Identify which cell holds the provided text, then report its [x, y] central coordinate. 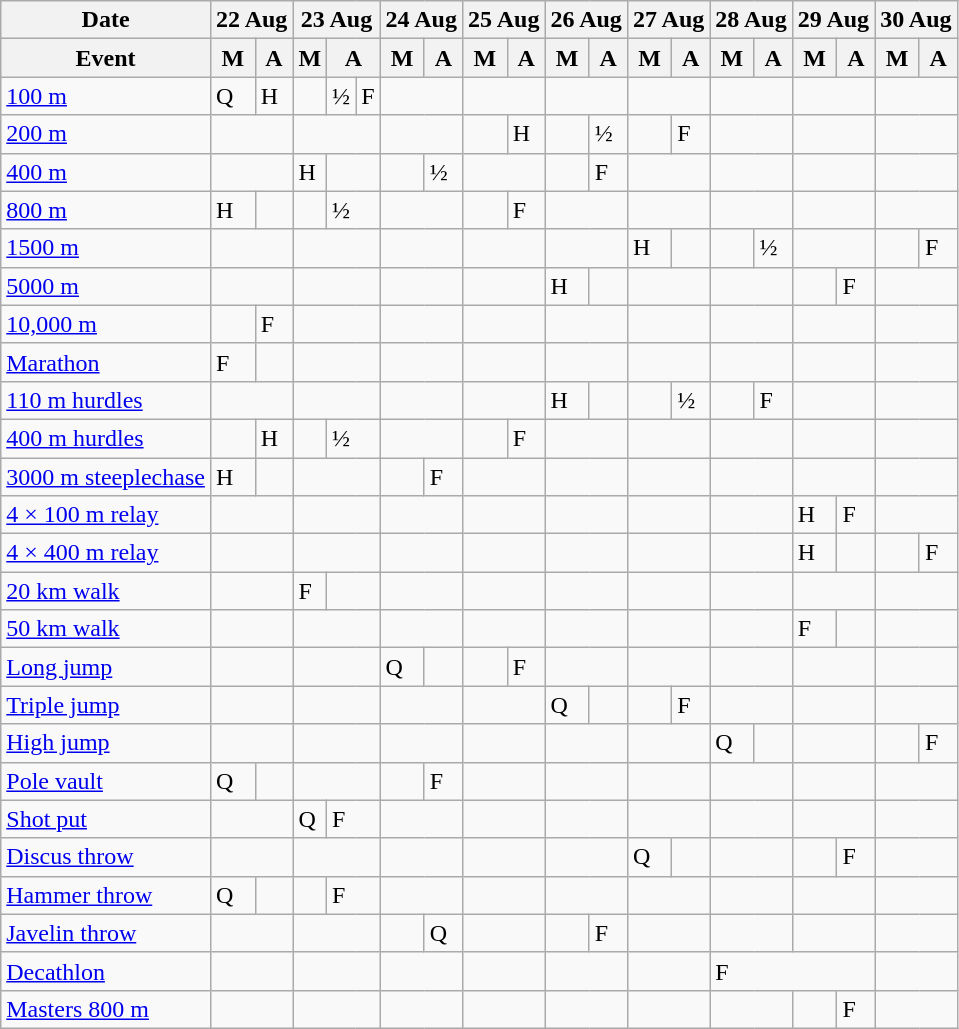
Discus throw [106, 857]
100 m [106, 96]
Triple jump [106, 705]
30 Aug [916, 20]
Event [106, 58]
22 Aug [251, 20]
25 Aug [503, 20]
High jump [106, 743]
200 m [106, 134]
10,000 m [106, 324]
4 × 100 m relay [106, 515]
20 km walk [106, 591]
Decathlon [106, 971]
400 m hurdles [106, 438]
Long jump [106, 667]
23 Aug [336, 20]
Date [106, 20]
28 Aug [751, 20]
50 km walk [106, 629]
110 m hurdles [106, 400]
Hammer throw [106, 895]
Marathon [106, 362]
400 m [106, 172]
Pole vault [106, 781]
26 Aug [586, 20]
Masters 800 m [106, 1009]
24 Aug [421, 20]
27 Aug [668, 20]
5000 m [106, 286]
Shot put [106, 819]
800 m [106, 210]
4 × 400 m relay [106, 553]
3000 m steeplechase [106, 477]
29 Aug [833, 20]
1500 m [106, 248]
Javelin throw [106, 933]
